From the cell containing the given text, extract its center point as [x, y] coordinate. 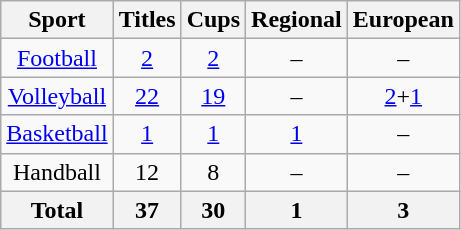
3 [403, 210]
Total [57, 210]
22 [147, 96]
Football [57, 58]
Regional [297, 20]
8 [213, 172]
Basketball [57, 134]
European [403, 20]
30 [213, 210]
Titles [147, 20]
19 [213, 96]
12 [147, 172]
2+1 [403, 96]
37 [147, 210]
Sport [57, 20]
Volleyball [57, 96]
Cups [213, 20]
Handball [57, 172]
